From the cell containing the given text, extract its center point as (X, Y) coordinate. 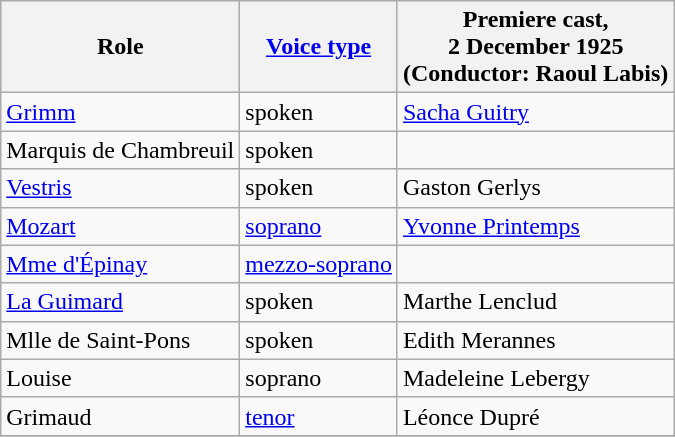
tenor (319, 416)
La Guimard (120, 302)
Yvonne Printemps (535, 226)
Role (120, 47)
Louise (120, 378)
Marthe Lenclud (535, 302)
Mme d'Épinay (120, 264)
Grimaud (120, 416)
Grimm (120, 112)
Madeleine Lebergy (535, 378)
Edith Merannes (535, 340)
Gaston Gerlys (535, 188)
Voice type (319, 47)
Léonce Dupré (535, 416)
Premiere cast,2 December 1925(Conductor: Raoul Labis) (535, 47)
Mozart (120, 226)
Sacha Guitry (535, 112)
Mlle de Saint-Pons (120, 340)
mezzo-soprano (319, 264)
Vestris (120, 188)
Marquis de Chambreuil (120, 150)
